Return [X, Y] of the center of cell containing provided text 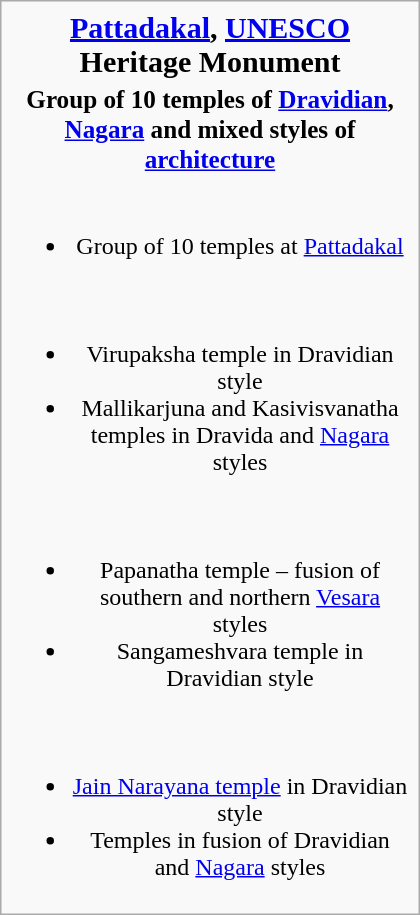
Papanatha temple – fusion of southern and northern Vesara stylesSangameshvara temple in Dravidian style [210, 610]
Group of 10 temples at Pattadakal [210, 232]
Pattadakal, UNESCO Heritage Monument [210, 45]
Group of 10 temples of Dravidian, Nagara and mixed styles of architecture [210, 130]
Virupaksha temple in Dravidian styleMallikarjuna and Kasivisvanatha temples in Dravida and Nagara styles [210, 394]
Jain Narayana temple in Dravidian styleTemples in fusion of Dravidian and Nagara styles [210, 813]
